Locate the cell with the specified text and output its [x, y] center coordinate. 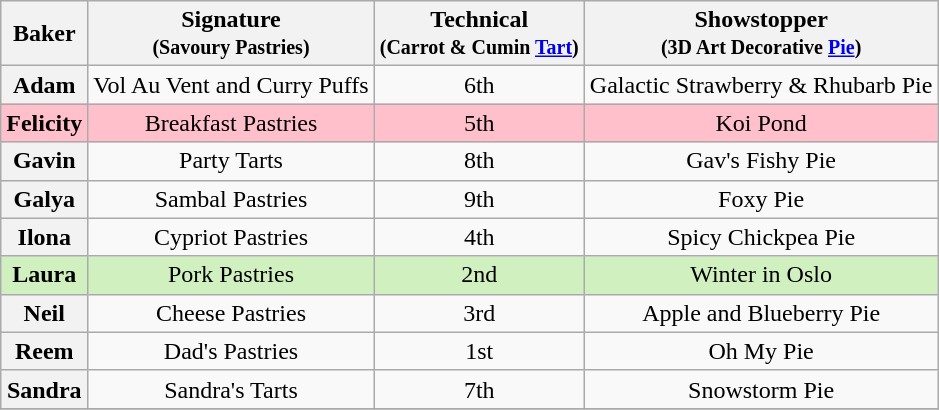
Adam [44, 85]
Sandra [44, 389]
Dad's Pastries [231, 351]
Galya [44, 199]
2nd [479, 275]
Galactic Strawberry & Rhubarb Pie [761, 85]
Vol Au Vent and Curry Puffs [231, 85]
Baker [44, 34]
Showstopper(3D Art Decorative Pie) [761, 34]
Signature(Savoury Pastries) [231, 34]
Felicity [44, 123]
Winter in Oslo [761, 275]
Neil [44, 313]
Party Tarts [231, 161]
Oh My Pie [761, 351]
Technical(Carrot & Cumin Tart) [479, 34]
Snowstorm Pie [761, 389]
Ilona [44, 237]
5th [479, 123]
4th [479, 237]
6th [479, 85]
Koi Pond [761, 123]
Gav's Fishy Pie [761, 161]
9th [479, 199]
Pork Pastries [231, 275]
Sambal Pastries [231, 199]
Reem [44, 351]
Foxy Pie [761, 199]
Cypriot Pastries [231, 237]
Spicy Chickpea Pie [761, 237]
Gavin [44, 161]
Breakfast Pastries [231, 123]
3rd [479, 313]
Sandra's Tarts [231, 389]
7th [479, 389]
Apple and Blueberry Pie [761, 313]
Cheese Pastries [231, 313]
8th [479, 161]
Laura [44, 275]
1st [479, 351]
